Find where the given text appears and provide that cell's center as (x, y) coordinate. 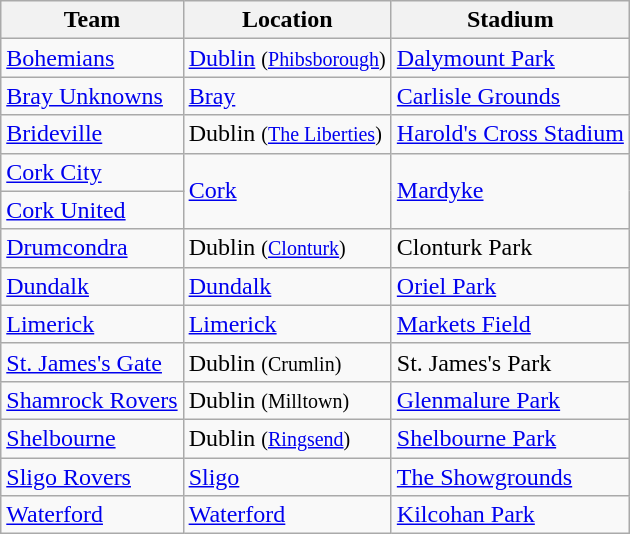
Clonturk Park (510, 248)
The Showgrounds (510, 477)
Drumcondra (92, 248)
Bray (287, 96)
St. James's Park (510, 362)
Dalymount Park (510, 58)
St. James's Gate (92, 362)
Markets Field (510, 324)
Shelbourne Park (510, 438)
Dublin (Clonturk) (287, 248)
Shamrock Rovers (92, 400)
Sligo Rovers (92, 477)
Bray Unknowns (92, 96)
Mardyke (510, 191)
Team (92, 20)
Oriel Park (510, 286)
Shelbourne (92, 438)
Cork City (92, 172)
Brideville (92, 134)
Kilcohan Park (510, 515)
Dublin (The Liberties) (287, 134)
Location (287, 20)
Cork (287, 191)
Dublin (Milltown) (287, 400)
Dublin (Phibsborough) (287, 58)
Harold's Cross Stadium (510, 134)
Dublin (Ringsend) (287, 438)
Glenmalure Park (510, 400)
Bohemians (92, 58)
Cork United (92, 210)
Carlisle Grounds (510, 96)
Dublin (Crumlin) (287, 362)
Stadium (510, 20)
Sligo (287, 477)
